Provide the [x, y] coordinate of the cell's center where the given text is located.  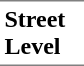
Street Level [42, 33]
